Search for the cell housing the specified text and yield its (x, y) center coordinate. 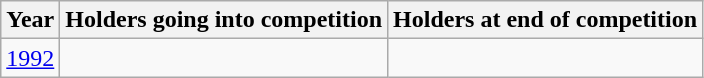
Holders at end of competition (546, 20)
Holders going into competition (224, 20)
1992 (30, 58)
Year (30, 20)
